Output the [X, Y] coordinate of the center of the cell containing the given text.  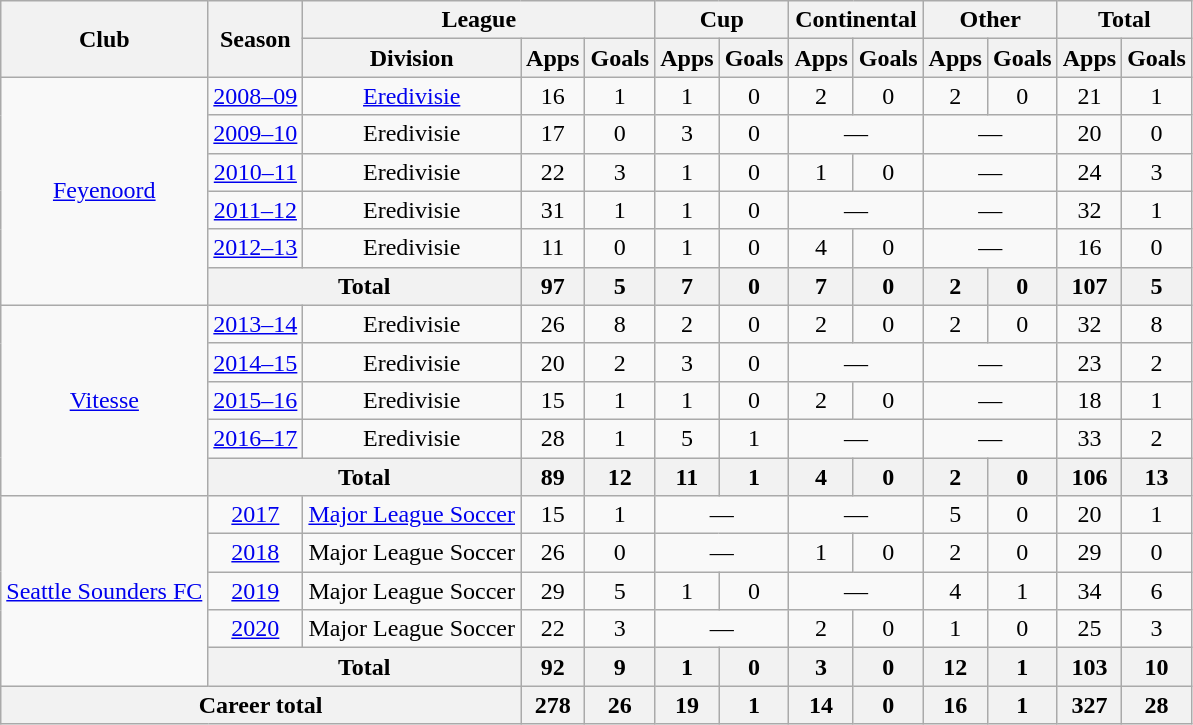
17 [553, 134]
106 [1089, 477]
21 [1089, 96]
278 [553, 705]
Vitesse [104, 400]
2014–15 [256, 362]
2008–09 [256, 96]
31 [553, 210]
6 [1157, 591]
Other [990, 20]
Division [412, 58]
Club [104, 39]
2018 [256, 553]
34 [1089, 591]
Feyenoord [104, 191]
24 [1089, 172]
18 [1089, 400]
9 [620, 667]
2019 [256, 591]
2015–16 [256, 400]
2010–11 [256, 172]
25 [1089, 629]
Continental [856, 20]
19 [687, 705]
92 [553, 667]
23 [1089, 362]
327 [1089, 705]
Seattle Sounders FC [104, 591]
13 [1157, 477]
Cup [722, 20]
2012–13 [256, 248]
33 [1089, 438]
League [479, 20]
2009–10 [256, 134]
Career total [261, 705]
2017 [256, 515]
2020 [256, 629]
14 [821, 705]
107 [1089, 286]
2016–17 [256, 438]
97 [553, 286]
89 [553, 477]
103 [1089, 667]
2013–14 [256, 324]
Season [256, 39]
2011–12 [256, 210]
10 [1157, 667]
